Search for the cell housing the specified text and yield its (x, y) center coordinate. 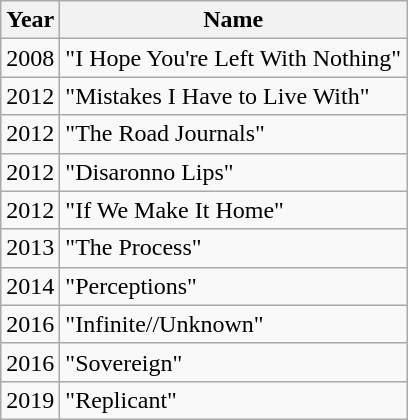
Year (30, 20)
"Perceptions" (234, 286)
"The Process" (234, 248)
"Sovereign" (234, 362)
2013 (30, 248)
2008 (30, 58)
"The Road Journals" (234, 134)
"If We Make It Home" (234, 210)
"Mistakes I Have to Live With" (234, 96)
Name (234, 20)
"Infinite//Unknown" (234, 324)
"Replicant" (234, 400)
2014 (30, 286)
"I Hope You're Left With Nothing" (234, 58)
2019 (30, 400)
"Disaronno Lips" (234, 172)
